Capture the cell that displays the provided text and extract its [X, Y] central coordinate. 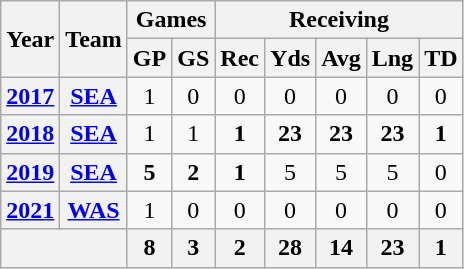
WAS [94, 210]
2018 [30, 134]
8 [149, 248]
Year [30, 39]
Avg [342, 58]
28 [290, 248]
3 [194, 248]
14 [342, 248]
TD [441, 58]
2017 [30, 96]
GS [194, 58]
Receiving [339, 20]
Rec [240, 58]
Lng [392, 58]
GP [149, 58]
2019 [30, 172]
Team [94, 39]
Yds [290, 58]
Games [170, 20]
2021 [30, 210]
